Identify which cell holds the provided text, then report its (X, Y) central coordinate. 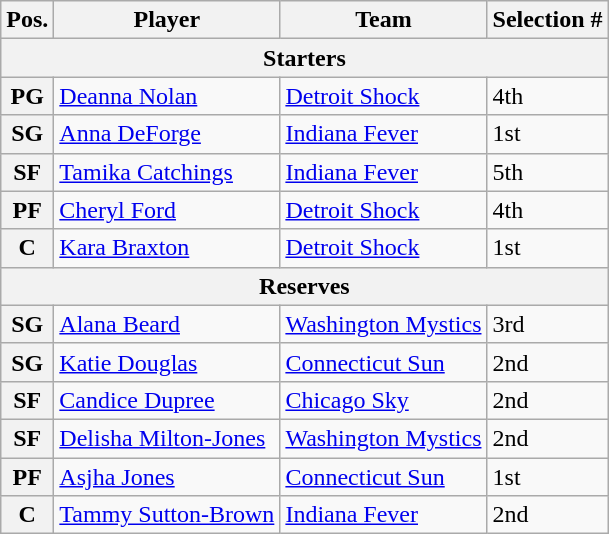
Candice Dupree (167, 400)
Delisha Milton-Jones (167, 438)
Selection # (548, 20)
Anna DeForge (167, 134)
5th (548, 172)
Tammy Sutton-Brown (167, 515)
Katie Douglas (167, 362)
Reserves (304, 286)
PG (28, 96)
Chicago Sky (384, 400)
Tamika Catchings (167, 172)
Deanna Nolan (167, 96)
Team (384, 20)
Player (167, 20)
Asjha Jones (167, 477)
Kara Braxton (167, 248)
Pos. (28, 20)
Cheryl Ford (167, 210)
3rd (548, 324)
Alana Beard (167, 324)
Starters (304, 58)
